Extract the [X, Y] coordinate from the center of the cell holding the provided text.  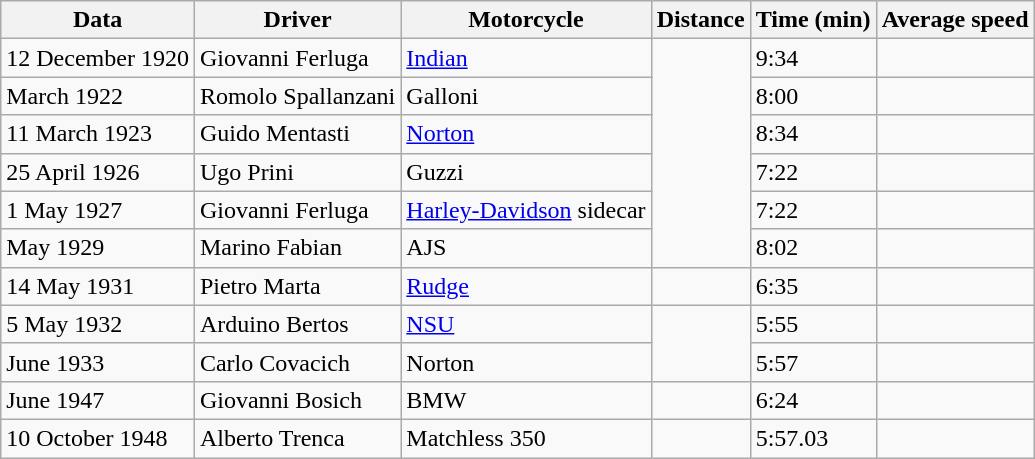
5 May 1932 [98, 324]
June 1947 [98, 400]
Data [98, 20]
5:57.03 [813, 438]
Romolo Spallanzani [297, 96]
AJS [526, 248]
Harley-Davidson sidecar [526, 210]
5:55 [813, 324]
Motorcycle [526, 20]
Ugo Prini [297, 172]
10 October 1948 [98, 438]
14 May 1931 [98, 286]
Arduino Bertos [297, 324]
12 December 1920 [98, 58]
5:57 [813, 362]
Giovanni Bosich [297, 400]
NSU [526, 324]
Rudge [526, 286]
Marino Fabian [297, 248]
Time (min) [813, 20]
Galloni [526, 96]
Indian [526, 58]
Matchless 350 [526, 438]
8:00 [813, 96]
Carlo Covacich [297, 362]
Pietro Marta [297, 286]
1 May 1927 [98, 210]
BMW [526, 400]
6:35 [813, 286]
Distance [700, 20]
Alberto Trenca [297, 438]
March 1922 [98, 96]
May 1929 [98, 248]
8:34 [813, 134]
9:34 [813, 58]
11 March 1923 [98, 134]
Guzzi [526, 172]
6:24 [813, 400]
Average speed [955, 20]
Driver [297, 20]
25 April 1926 [98, 172]
June 1933 [98, 362]
Guido Mentasti [297, 134]
8:02 [813, 248]
